Output the [X, Y] coordinate of the center of the cell containing the given text.  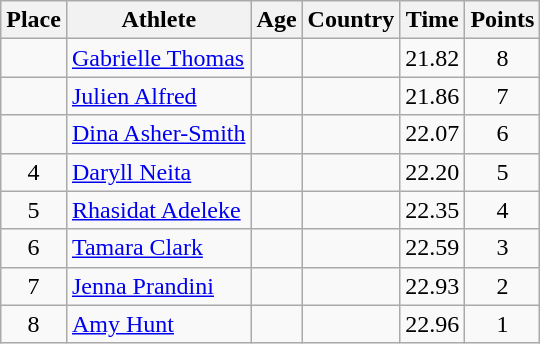
22.20 [432, 172]
Gabrielle Thomas [158, 58]
Jenna Prandini [158, 286]
21.86 [432, 96]
Athlete [158, 20]
2 [502, 286]
22.07 [432, 134]
Tamara Clark [158, 248]
Country [351, 20]
22.96 [432, 324]
22.35 [432, 210]
Dina Asher-Smith [158, 134]
Place [34, 20]
22.93 [432, 286]
Points [502, 20]
Daryll Neita [158, 172]
3 [502, 248]
Age [276, 20]
21.82 [432, 58]
1 [502, 324]
Rhasidat Adeleke [158, 210]
Amy Hunt [158, 324]
Time [432, 20]
22.59 [432, 248]
Julien Alfred [158, 96]
